Find where the given text appears and provide that cell's center as [x, y] coordinate. 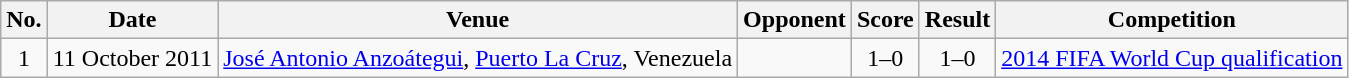
1 [24, 58]
Result [957, 20]
11 October 2011 [132, 58]
Score [885, 20]
2014 FIFA World Cup qualification [1172, 58]
Venue [478, 20]
Competition [1172, 20]
José Antonio Anzoátegui, Puerto La Cruz, Venezuela [478, 58]
Opponent [795, 20]
Date [132, 20]
No. [24, 20]
